Provide the (x, y) coordinate of the cell's center where the given text is located.  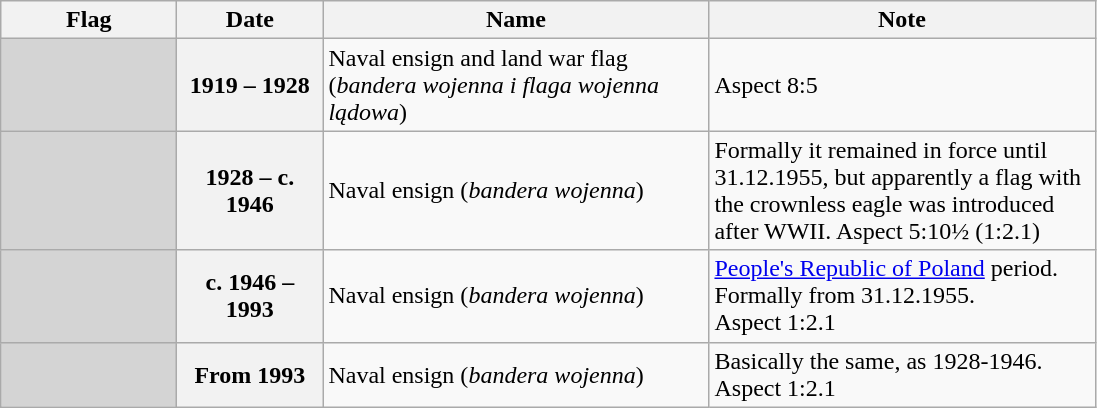
People's Republic of Poland period. Formally from 31.12.1955. Aspect 1:2.1 (902, 296)
Flag (89, 20)
Formally it remained in force until 31.12.1955, but apparently a flag with the crownless eagle was introduced after WWII. Aspect 5:10½ (1:2.1) (902, 190)
Date (250, 20)
1919 – 1928 (250, 85)
Name (516, 20)
c. 1946 – 1993 (250, 296)
Note (902, 20)
Basically the same, as 1928-1946. Aspect 1:2.1 (902, 374)
Aspect 8:5 (902, 85)
From 1993 (250, 374)
1928 – c. 1946 (250, 190)
Naval ensign and land war flag (bandera wojenna i flaga wojenna lądowa) (516, 85)
